Detect which cell encompasses the target text, then output its (x, y) center coordinate. 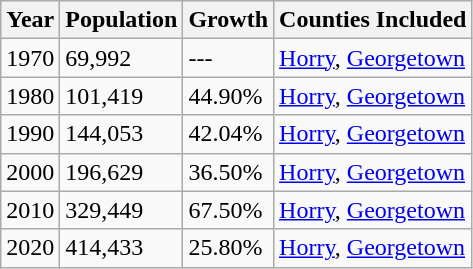
42.04% (228, 134)
Growth (228, 20)
1990 (30, 134)
101,419 (122, 96)
36.50% (228, 172)
Population (122, 20)
67.50% (228, 210)
25.80% (228, 248)
414,433 (122, 248)
196,629 (122, 172)
1980 (30, 96)
Year (30, 20)
Counties Included (373, 20)
69,992 (122, 58)
2020 (30, 248)
329,449 (122, 210)
--- (228, 58)
44.90% (228, 96)
1970 (30, 58)
2000 (30, 172)
2010 (30, 210)
144,053 (122, 134)
